Identify which cell holds the provided text, then report its [x, y] central coordinate. 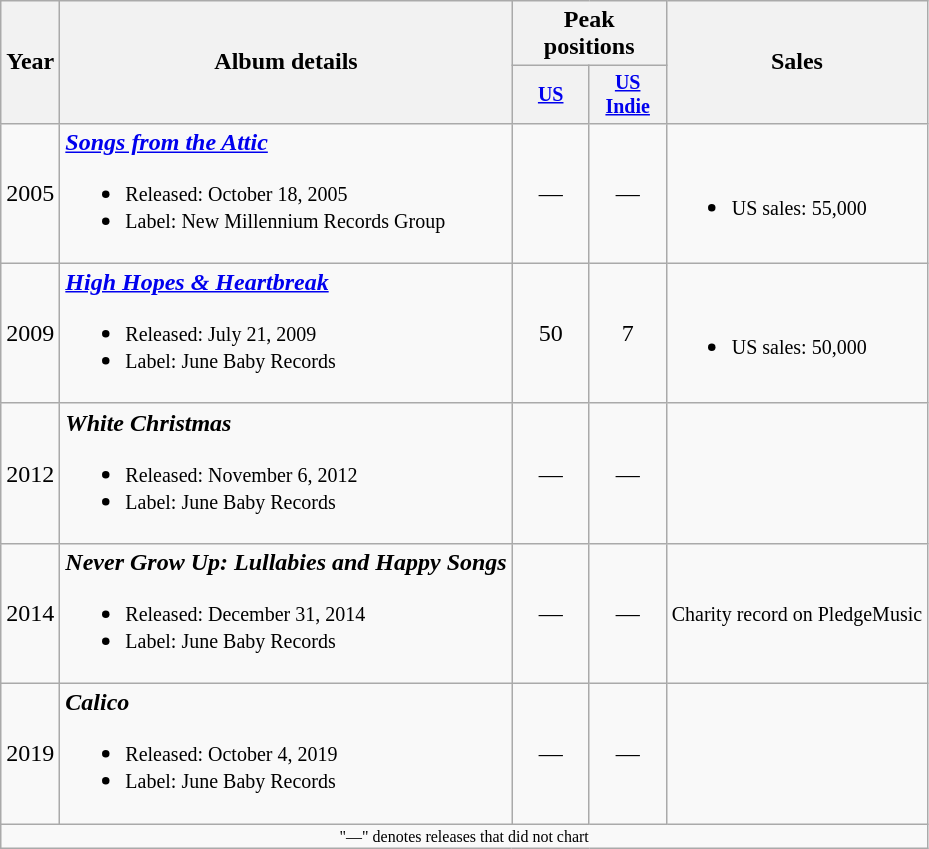
2012 [30, 473]
7 [628, 333]
Peak positions [589, 34]
High Hopes & HeartbreakReleased: July 21, 2009Label: June Baby Records [286, 333]
US [550, 94]
2014 [30, 613]
2009 [30, 333]
US sales: 50,000 [796, 333]
Never Grow Up: Lullabies and Happy SongsReleased: December 31, 2014Label: June Baby Records [286, 613]
US sales: 55,000 [796, 193]
Album details [286, 62]
White ChristmasReleased: November 6, 2012Label: June Baby Records [286, 473]
50 [550, 333]
Songs from the AtticReleased: October 18, 2005Label: New Millennium Records Group [286, 193]
"—" denotes releases that did not chart [464, 836]
CalicoReleased: October 4, 2019Label: June Baby Records [286, 754]
Year [30, 62]
Sales [796, 62]
2005 [30, 193]
2019 [30, 754]
Charity record on PledgeMusic [796, 613]
USIndie [628, 94]
